Output the [X, Y] coordinate of the center of the cell containing the given text.  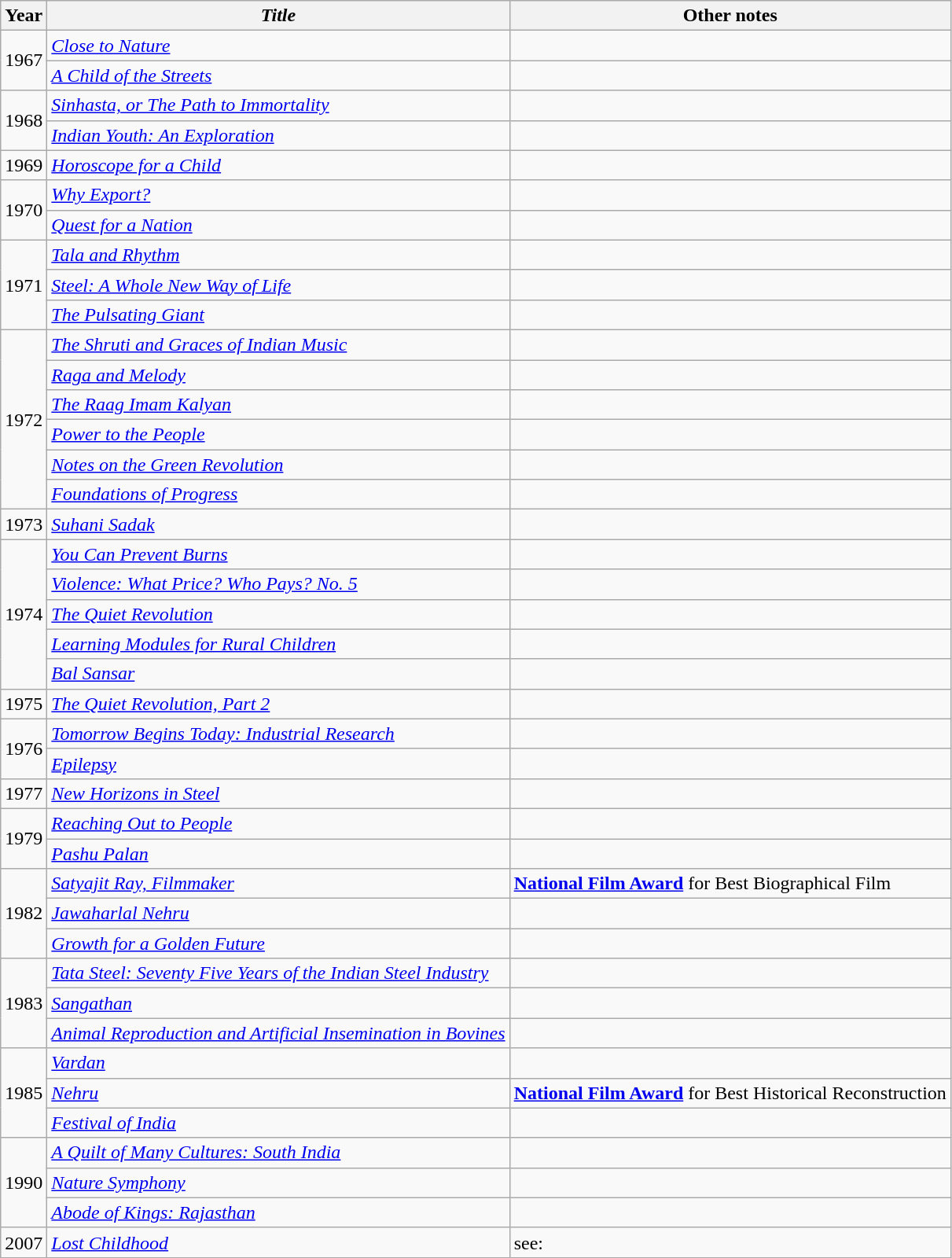
Violence: What Price? Who Pays? No. 5 [278, 584]
1982 [24, 914]
Other notes [730, 16]
Lost Childhood [278, 1242]
The Quiet Revolution [278, 614]
1971 [24, 285]
Animal Reproduction and Artificial Insemination in Bovines [278, 1033]
Vardan [278, 1063]
National Film Award for Best Biographical Film [730, 884]
A Child of the Streets [278, 75]
1968 [24, 120]
1972 [24, 419]
Bal Sansar [278, 674]
1974 [24, 614]
1990 [24, 1183]
Year [24, 16]
Title [278, 16]
Jawaharlal Nehru [278, 914]
Reaching Out to People [278, 823]
1983 [24, 1003]
1975 [24, 704]
Pashu Palan [278, 853]
1969 [24, 165]
Growth for a Golden Future [278, 943]
Foundations of Progress [278, 495]
Close to Nature [278, 46]
Tala and Rhythm [278, 255]
Abode of Kings: Rajasthan [278, 1212]
1973 [24, 524]
1977 [24, 793]
Tomorrow Begins Today: Industrial Research [278, 734]
You Can Prevent Burns [278, 554]
A Quilt of Many Cultures: South India [278, 1153]
Indian Youth: An Exploration [278, 135]
2007 [24, 1242]
Why Export? [278, 195]
Nature Symphony [278, 1183]
1985 [24, 1093]
Horoscope for a Child [278, 165]
Steel: A Whole New Way of Life [278, 285]
Power to the People [278, 435]
Festival of India [278, 1123]
New Horizons in Steel [278, 793]
Quest for a Nation [278, 225]
Epilepsy [278, 763]
Nehru [278, 1093]
Notes on the Green Revolution [278, 465]
Learning Modules for Rural Children [278, 644]
The Quiet Revolution, Part 2 [278, 704]
1970 [24, 210]
The Raag Imam Kalyan [278, 405]
Suhani Sadak [278, 524]
Sinhasta, or The Path to Immortality [278, 105]
Tata Steel: Seventy Five Years of the Indian Steel Industry [278, 973]
Sangathan [278, 1003]
Raga and Melody [278, 375]
The Pulsating Giant [278, 314]
see: [730, 1242]
1979 [24, 838]
National Film Award for Best Historical Reconstruction [730, 1093]
Satyajit Ray, Filmmaker [278, 884]
1976 [24, 749]
The Shruti and Graces of Indian Music [278, 344]
1967 [24, 61]
